Pinpoint the cell where the given text exists, returning its (X, Y) midpoint coordinate. 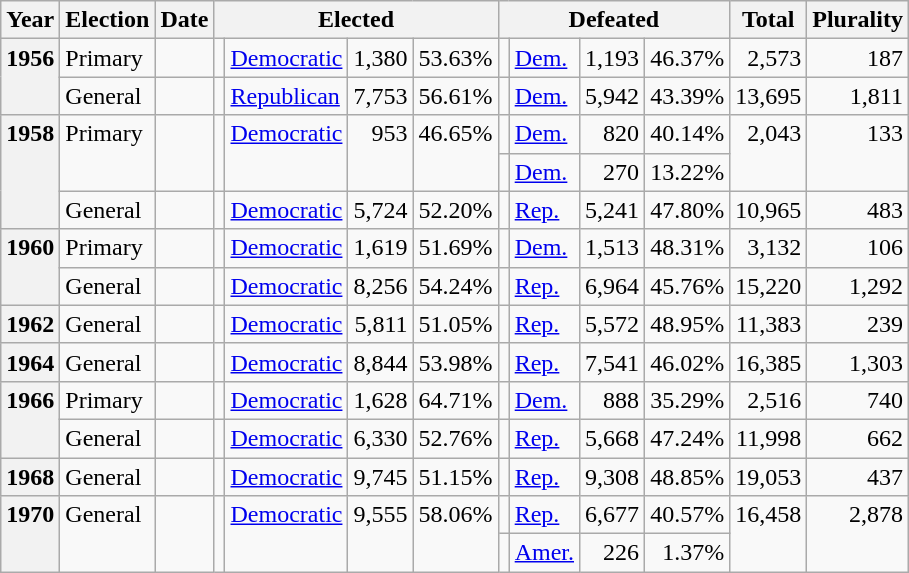
52.76% (456, 438)
888 (612, 400)
1964 (30, 362)
3,132 (768, 248)
5,668 (612, 438)
1968 (30, 477)
1956 (30, 77)
47.24% (688, 438)
52.20% (456, 210)
1,380 (380, 58)
1,292 (858, 286)
53.63% (456, 58)
270 (612, 172)
19,053 (768, 477)
Total (768, 20)
15,220 (768, 286)
5,942 (612, 96)
16,385 (768, 362)
16,458 (768, 534)
8,256 (380, 286)
11,998 (768, 438)
106 (858, 248)
53.98% (456, 362)
8,844 (380, 362)
58.06% (456, 534)
6,330 (380, 438)
1962 (30, 324)
54.24% (456, 286)
1958 (30, 172)
1,303 (858, 362)
2,878 (858, 534)
Elected (356, 20)
Plurality (858, 20)
Year (30, 20)
1,628 (380, 400)
40.14% (688, 134)
7,753 (380, 96)
740 (858, 400)
2,043 (768, 153)
7,541 (612, 362)
45.76% (688, 286)
48.85% (688, 477)
1.37% (688, 553)
1,619 (380, 248)
10,965 (768, 210)
1966 (30, 419)
Date (184, 20)
51.15% (456, 477)
6,677 (612, 515)
226 (612, 553)
1,513 (612, 248)
187 (858, 58)
2,573 (768, 58)
5,241 (612, 210)
662 (858, 438)
9,745 (380, 477)
56.61% (456, 96)
43.39% (688, 96)
2,516 (768, 400)
5,572 (612, 324)
46.65% (456, 153)
953 (380, 153)
483 (858, 210)
9,308 (612, 477)
46.37% (688, 58)
1960 (30, 267)
6,964 (612, 286)
133 (858, 153)
48.31% (688, 248)
1,811 (858, 96)
5,724 (380, 210)
46.02% (688, 362)
51.05% (456, 324)
Defeated (614, 20)
13.22% (688, 172)
Republican (286, 96)
1,193 (612, 58)
51.69% (456, 248)
Election (108, 20)
239 (858, 324)
437 (858, 477)
13,695 (768, 96)
11,383 (768, 324)
Amer. (544, 553)
5,811 (380, 324)
820 (612, 134)
48.95% (688, 324)
40.57% (688, 515)
64.71% (456, 400)
47.80% (688, 210)
9,555 (380, 534)
35.29% (688, 400)
1970 (30, 534)
